Locate the cell with the specified text and output its (x, y) center coordinate. 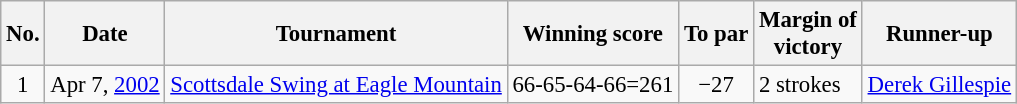
Margin ofvictory (808, 34)
Date (105, 34)
Derek Gillespie (939, 85)
−27 (716, 85)
Scottsdale Swing at Eagle Mountain (336, 85)
Runner-up (939, 34)
Tournament (336, 34)
To par (716, 34)
2 strokes (808, 85)
Apr 7, 2002 (105, 85)
Winning score (593, 34)
1 (23, 85)
66-65-64-66=261 (593, 85)
No. (23, 34)
